Return (X, Y) of the center of cell containing provided text 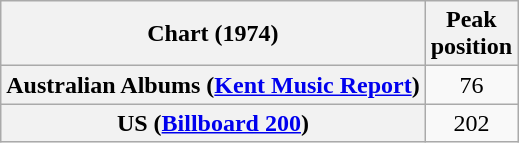
202 (471, 123)
Peakposition (471, 34)
Chart (1974) (213, 34)
US (Billboard 200) (213, 123)
Australian Albums (Kent Music Report) (213, 85)
76 (471, 85)
